Determine the (x, y) coordinate at the center of the cell enclosing the given text.  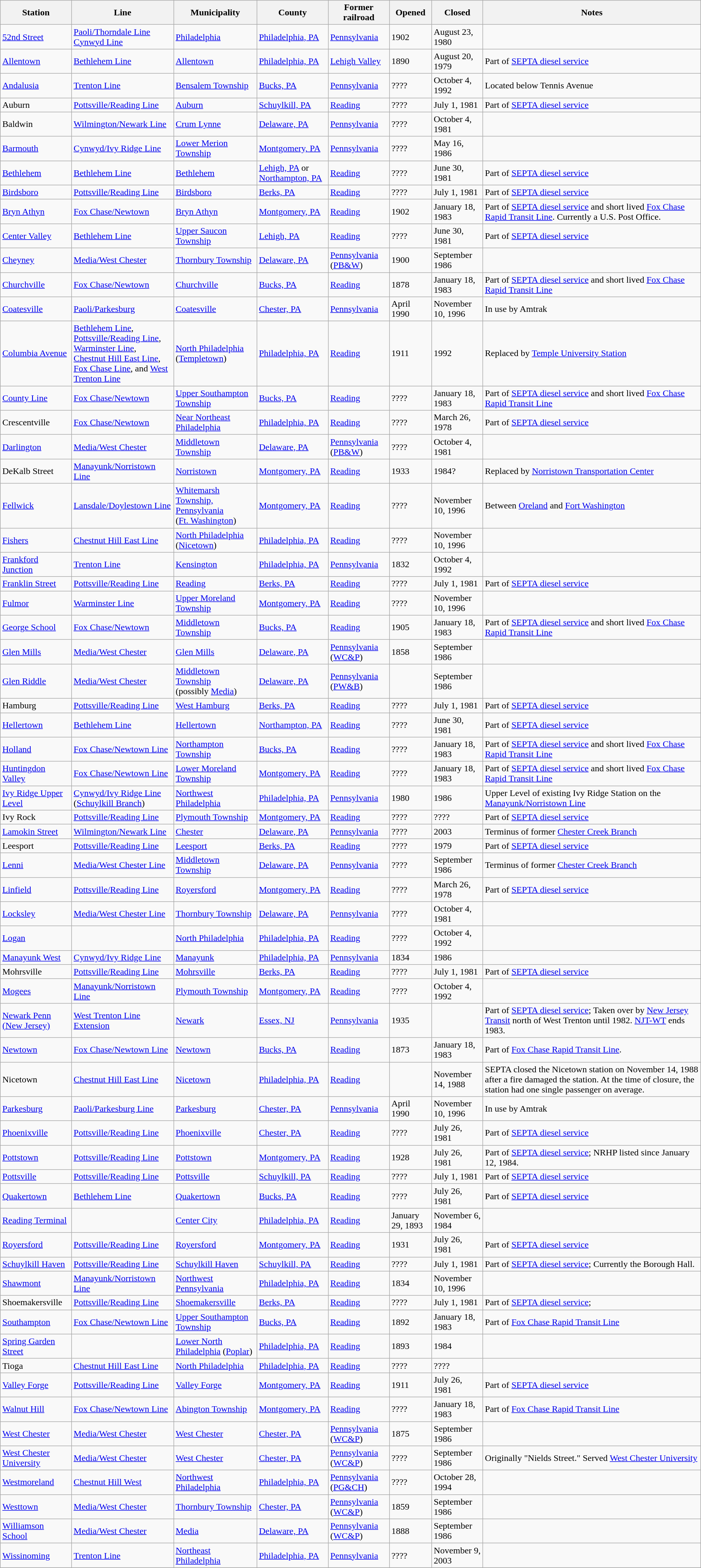
Southampton (36, 1322)
Pennsylvania(PG&CH) (359, 1483)
May 16, 1986 (458, 148)
Mogees (36, 991)
Municipality (215, 13)
Baldwin (36, 124)
Tioga (36, 1365)
Lehigh Valley (359, 61)
Near Northeast Philadelphia (215, 422)
Station (36, 13)
Hamburg (36, 705)
August 20, 1979 (458, 61)
DeKalb Street (36, 471)
West Trenton Line Extension (122, 1020)
County (292, 13)
January 29, 1893 (410, 1221)
1890 (410, 61)
Part of SEPTA diesel service; Taken over by New Jersey Transit north of West Trenton until 1982. NJT-WT ends 1983. (592, 1020)
1980 (410, 798)
Cheyney (36, 260)
Reading Terminal (36, 1221)
Part of SEPTA diesel service and short lived Fox Chase Rapid Transit Line. Currently a U.S. Post Office. (592, 211)
1893 (410, 1346)
Lehigh, PA or Northampton, PA (292, 173)
Former railroad (359, 13)
Upper Level of existing Ivy Ridge Station on the Manayunk/Norristown Line (592, 798)
1979 (458, 846)
Pennsylvania (PW&B) (359, 681)
Glen Riddle (36, 681)
Paoli/Parkesburg (122, 309)
Fishers (36, 540)
Northampton, PA (292, 725)
Lehigh, PA (292, 236)
Frankford Junction (36, 565)
Center Valley (36, 236)
Essex, NJ (292, 1020)
Manayunk West (36, 957)
Ivy Ridge Upper Level (36, 798)
Part of SEPTA diesel service; (592, 1303)
Columbia Avenue (36, 353)
North Philadelphia(Nicetown) (215, 540)
Andalusia (36, 85)
1984 (458, 1346)
Lamokin Street (36, 832)
1888 (410, 1531)
1875 (410, 1433)
Lansdale/Doylestown Line (122, 505)
Chestnut Hill West (122, 1483)
Spring Garden Street (36, 1346)
Part of SEPTA diesel service; Currently the Borough Hall. (592, 1264)
Locksley (36, 914)
1858 (410, 651)
Part of SEPTA diesel service; NRHP listed since January 12, 1984. (592, 1158)
August 23, 1980 (458, 37)
West Hamburg (215, 705)
Fellwick (36, 505)
1873 (410, 1050)
1905 (410, 627)
Logan (36, 938)
1878 (410, 285)
Opened (410, 13)
Paoli/Thorndale LineCynwyd Line (122, 37)
Pennsylvania (WC&P) (359, 651)
Originally "Nields Street." Served West Chester University (592, 1458)
Lower North Philadelphia (Poplar) (215, 1346)
Philadelphia (215, 37)
Chester (215, 832)
Manayunk (215, 957)
Newark (215, 1020)
1931 (410, 1245)
Replaced by Norristown Transportation Center (592, 471)
Middletown Township(possibly Media) (215, 681)
Crescentville (36, 422)
Northeast Philadelphia (215, 1555)
1933 (410, 471)
Barmouth (36, 148)
Closed (458, 13)
1832 (410, 565)
Lower Merion Township (215, 148)
Shawmont (36, 1283)
1928 (410, 1158)
Upper Saucon Township (215, 236)
Wissinoming (36, 1555)
1992 (458, 353)
Linfield (36, 890)
Line (122, 13)
George School (36, 627)
West Chester University (36, 1458)
Walnut Hill (36, 1409)
Upper Moreland Township (215, 603)
Crum Lynne (215, 124)
Part of Fox Chase Rapid Transit Line. (592, 1050)
Cynwyd/Ivy Ridge Line(Schuylkill Branch) (122, 798)
Northwest Pennsylvania (215, 1283)
October 28, 1994 (458, 1483)
52nd Street (36, 37)
Lower Moreland Township (215, 774)
North Philadelphia(Templetown) (215, 353)
Located below Tennis Avenue (592, 85)
Northampton Township (215, 750)
November 14, 1988 (458, 1079)
Ivy Rock (36, 817)
1900 (410, 260)
Franklin Street (36, 584)
Center City (215, 1221)
Paoli/Parkesburg Line (122, 1109)
Darlington (36, 447)
County Line (36, 398)
Abington Township (215, 1409)
Notes (592, 13)
Between Oreland and Fort Washington (592, 505)
1892 (410, 1322)
Norristown (215, 471)
Williamson School (36, 1531)
Westmoreland (36, 1483)
Media (215, 1531)
Bensalem Township (215, 85)
1935 (410, 1020)
Holland (36, 750)
Newark Penn(New Jersey) (36, 1020)
2003 (458, 832)
1984? (458, 471)
Westtown (36, 1507)
Kensington (215, 565)
Lenni (36, 865)
1859 (410, 1507)
November 6, 1984 (458, 1221)
Whitemarsh Township, Pennsylvania(Ft. Washington) (215, 505)
Fulmor (36, 603)
Huntingdon Valley (36, 774)
November 9, 2003 (458, 1555)
Replaced by Temple University Station (592, 353)
Warminster Line (122, 603)
Bethlehem Line,Pottsville/Reading Line,Warminster Line,Chestnut Hill East Line,Fox Chase Line, and West Trenton Line (122, 353)
